Determine the [x, y] coordinate at the center of the cell enclosing the given text.  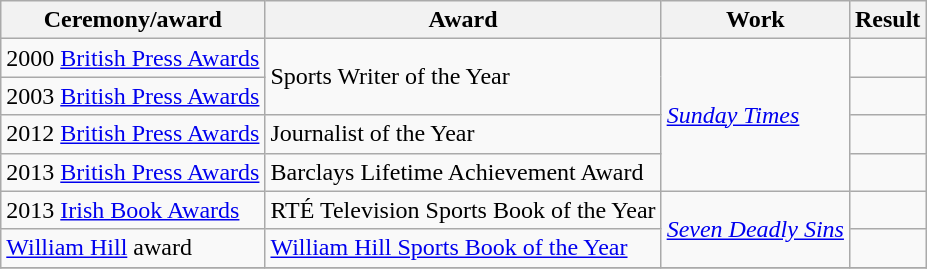
Work [755, 20]
RTÉ Television Sports Book of the Year [463, 210]
2013 British Press Awards [133, 172]
2012 British Press Awards [133, 134]
Sunday Times [755, 115]
William Hill award [133, 248]
Award [463, 20]
Barclays Lifetime Achievement Award [463, 172]
Result [887, 20]
2003 British Press Awards [133, 96]
William Hill Sports Book of the Year [463, 248]
Ceremony/award [133, 20]
Journalist of the Year [463, 134]
Sports Writer of the Year [463, 77]
Seven Deadly Sins [755, 229]
2000 British Press Awards [133, 58]
2013 Irish Book Awards [133, 210]
